Detect which cell encompasses the target text, then output its (X, Y) center coordinate. 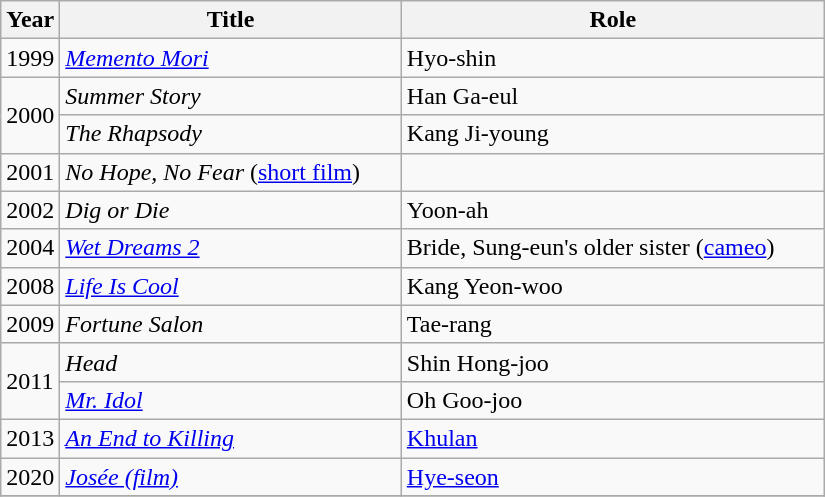
Role (612, 20)
Mr. Idol (230, 400)
Shin Hong-joo (612, 362)
Dig or Die (230, 210)
Fortune Salon (230, 324)
Yoon-ah (612, 210)
Khulan (612, 438)
1999 (30, 58)
2001 (30, 172)
2020 (30, 477)
Head (230, 362)
Summer Story (230, 96)
Tae-rang (612, 324)
Hye-seon (612, 477)
Title (230, 20)
2008 (30, 286)
An End to Killing (230, 438)
Kang Ji-young (612, 134)
2011 (30, 381)
Han Ga-eul (612, 96)
Josée (film) (230, 477)
Kang Yeon-woo (612, 286)
Hyo-shin (612, 58)
2009 (30, 324)
Oh Goo-joo (612, 400)
2004 (30, 248)
Memento Mori (230, 58)
Life Is Cool (230, 286)
No Hope, No Fear (short film) (230, 172)
Bride, Sung-eun's older sister (cameo) (612, 248)
2002 (30, 210)
2000 (30, 115)
Wet Dreams 2 (230, 248)
2013 (30, 438)
The Rhapsody (230, 134)
Year (30, 20)
